Search for the cell housing the specified text and yield its (x, y) center coordinate. 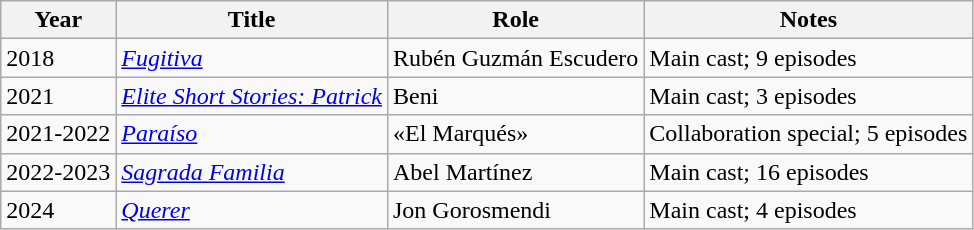
Paraíso (252, 134)
Main cast; 4 episodes (808, 210)
Main cast; 3 episodes (808, 96)
Querer (252, 210)
Fugitiva (252, 58)
Sagrada Familia (252, 172)
Collaboration special; 5 episodes (808, 134)
Jon Gorosmendi (515, 210)
2024 (58, 210)
2021-2022 (58, 134)
Main cast; 9 episodes (808, 58)
2018 (58, 58)
Elite Short Stories: Patrick (252, 96)
Beni (515, 96)
2022-2023 (58, 172)
Notes (808, 20)
Role (515, 20)
Title (252, 20)
Year (58, 20)
Rubén Guzmán Escudero (515, 58)
«El Marqués» (515, 134)
Main cast; 16 episodes (808, 172)
Abel Martínez (515, 172)
2021 (58, 96)
